Capture the cell that displays the provided text and extract its [X, Y] central coordinate. 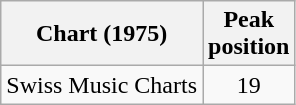
Swiss Music Charts [102, 85]
Peakposition [248, 34]
Chart (1975) [102, 34]
19 [248, 85]
